Capture the cell that displays the provided text and extract its (x, y) central coordinate. 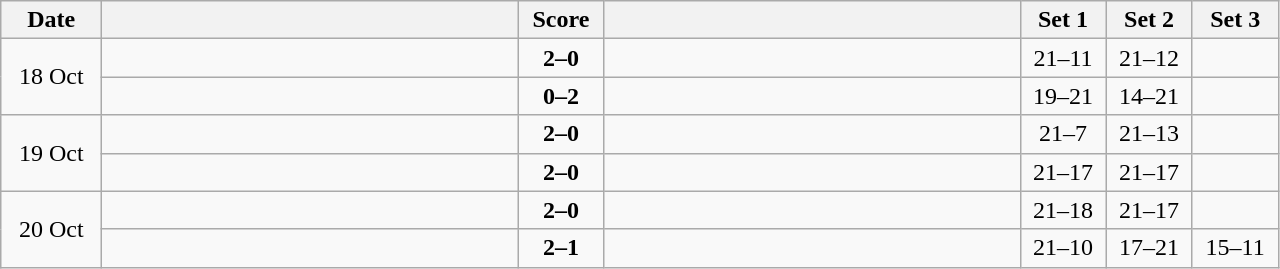
Set 3 (1235, 20)
Score (561, 20)
15–11 (1235, 248)
2–1 (561, 248)
20 Oct (52, 229)
19 Oct (52, 153)
Set 1 (1063, 20)
Set 2 (1149, 20)
21–18 (1063, 210)
14–21 (1149, 96)
21–10 (1063, 248)
21–12 (1149, 58)
21–13 (1149, 134)
0–2 (561, 96)
21–7 (1063, 134)
21–11 (1063, 58)
Date (52, 20)
18 Oct (52, 77)
19–21 (1063, 96)
17–21 (1149, 248)
